Locate the cell with the specified text and output its (X, Y) center coordinate. 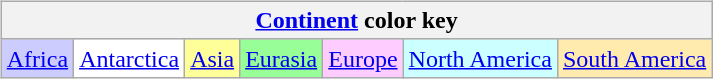
Continent color key (356, 20)
Eurasia (282, 58)
Africa (37, 58)
Asia (212, 58)
North America (480, 58)
Antarctica (130, 58)
South America (634, 58)
Europe (363, 58)
